Provide the [X, Y] coordinate of the cell's center where the given text is located.  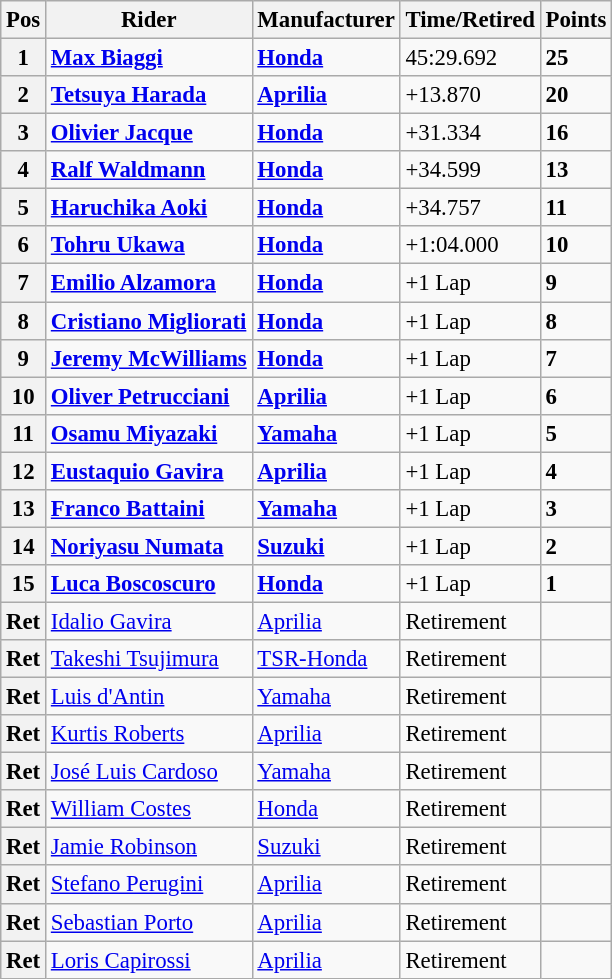
+31.334 [470, 133]
Tetsuya Harada [150, 95]
Takeshi Tsujimura [150, 659]
Noriyasu Numata [150, 546]
Olivier Jacque [150, 133]
Points [576, 20]
45:29.692 [470, 58]
Osamu Miyazaki [150, 433]
+1:04.000 [470, 245]
Idalio Gavira [150, 621]
José Luis Cardoso [150, 772]
Time/Retired [470, 20]
Max Biaggi [150, 58]
Tohru Ukawa [150, 245]
Jamie Robinson [150, 847]
Franco Battaini [150, 509]
14 [24, 546]
15 [24, 584]
25 [576, 58]
Loris Capirossi [150, 960]
Kurtis Roberts [150, 734]
+34.757 [470, 208]
Eustaquio Gavira [150, 471]
Cristiano Migliorati [150, 321]
+34.599 [470, 170]
+13.870 [470, 95]
12 [24, 471]
William Costes [150, 809]
TSR-Honda [326, 659]
Ralf Waldmann [150, 170]
Manufacturer [326, 20]
Stefano Perugini [150, 885]
16 [576, 133]
Haruchika Aoki [150, 208]
Luca Boscoscuro [150, 584]
Emilio Alzamora [150, 283]
Rider [150, 20]
Oliver Petrucciani [150, 396]
Sebastian Porto [150, 922]
20 [576, 95]
Pos [24, 20]
Luis d'Antin [150, 697]
Jeremy McWilliams [150, 358]
